From the cell containing the given text, extract its center point as (x, y) coordinate. 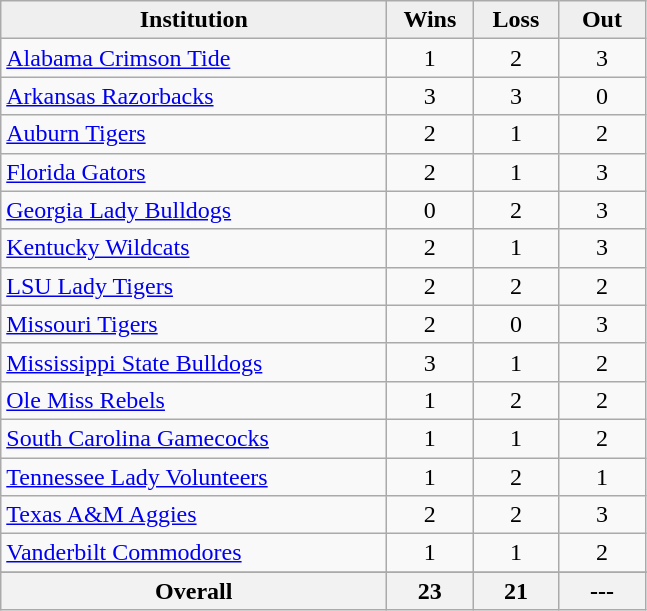
Overall (194, 591)
Arkansas Razorbacks (194, 96)
Kentucky Wildcats (194, 248)
Alabama Crimson Tide (194, 58)
--- (602, 591)
LSU Lady Tigers (194, 286)
Georgia Lady Bulldogs (194, 210)
Tennessee Lady Volunteers (194, 477)
21 (516, 591)
Institution (194, 20)
Wins (430, 20)
23 (430, 591)
Auburn Tigers (194, 134)
Loss (516, 20)
Out (602, 20)
Mississippi State Bulldogs (194, 362)
Vanderbilt Commodores (194, 553)
Ole Miss Rebels (194, 400)
Missouri Tigers (194, 324)
Florida Gators (194, 172)
South Carolina Gamecocks (194, 438)
Texas A&M Aggies (194, 515)
